Locate the cell with the specified text and output its (X, Y) center coordinate. 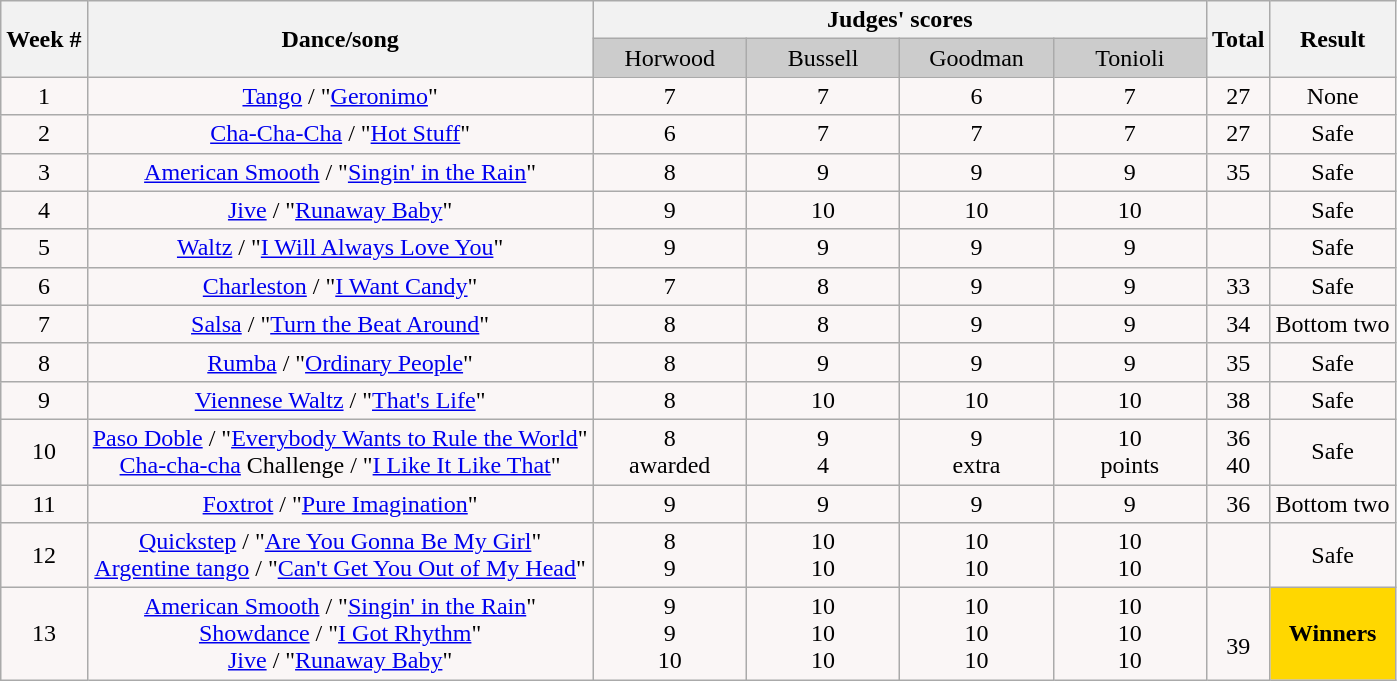
33 (1239, 286)
Week # (44, 39)
9extra (976, 452)
3 (44, 172)
89 (670, 556)
11 (44, 503)
1 (44, 96)
None (1332, 96)
Judges' scores (900, 20)
9910 (670, 634)
American Smooth / "Singin' in the Rain" (340, 172)
Paso Doble / "Everybody Wants to Rule the World"Cha-cha-cha Challenge / "I Like It Like That" (340, 452)
13 (44, 634)
Waltz / "I Will Always Love You" (340, 248)
10points (1130, 452)
38 (1239, 400)
2 (44, 134)
Charleston / "I Want Candy" (340, 286)
4 (44, 210)
8awarded (670, 452)
American Smooth / "Singin' in the Rain" Showdance / "I Got Rhythm" Jive / "Runaway Baby" (340, 634)
Cha-Cha-Cha / "Hot Stuff" (340, 134)
Salsa / "Turn the Beat Around" (340, 324)
3640 (1239, 452)
Quickstep / "Are You Gonna Be My Girl"Argentine tango / "Can't Get You Out of My Head" (340, 556)
Viennese Waltz / "That's Life" (340, 400)
5 (44, 248)
Tango / "Geronimo" (340, 96)
36 (1239, 503)
Winners (1332, 634)
Result (1332, 39)
Bussell (822, 58)
Jive / "Runaway Baby" (340, 210)
Rumba / "Ordinary People" (340, 362)
Tonioli (1130, 58)
39 (1239, 634)
Horwood (670, 58)
34 (1239, 324)
Foxtrot / "Pure Imagination" (340, 503)
Goodman (976, 58)
Dance/song (340, 39)
94 (822, 452)
Total (1239, 39)
12 (44, 556)
